Output the (x, y) coordinate of the center of the cell containing the given text.  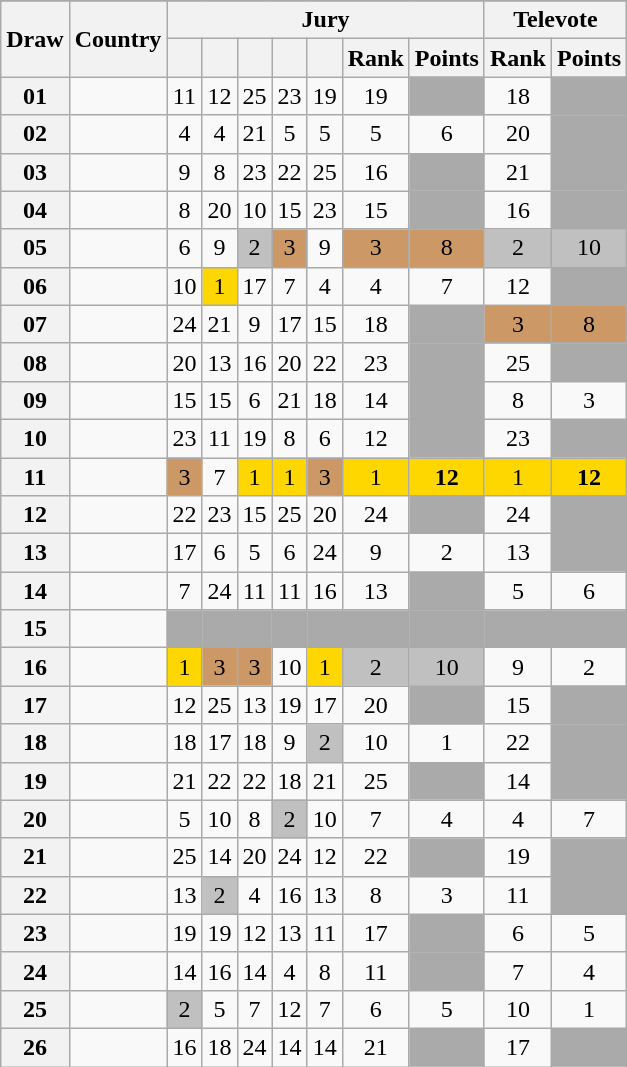
07 (35, 324)
Jury (326, 20)
01 (35, 96)
02 (35, 134)
Country (118, 39)
03 (35, 172)
Draw (35, 39)
04 (35, 210)
06 (35, 286)
05 (35, 248)
08 (35, 362)
Televote (555, 20)
09 (35, 400)
26 (35, 1047)
